Locate the cell with the specified text and output its (x, y) center coordinate. 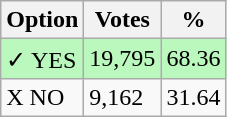
31.64 (194, 97)
✓ YES (42, 59)
19,795 (122, 59)
X NO (42, 97)
Votes (122, 20)
% (194, 20)
9,162 (122, 97)
Option (42, 20)
68.36 (194, 59)
